Return the [X, Y] coordinate for the center point of the cell that contains the specified text.  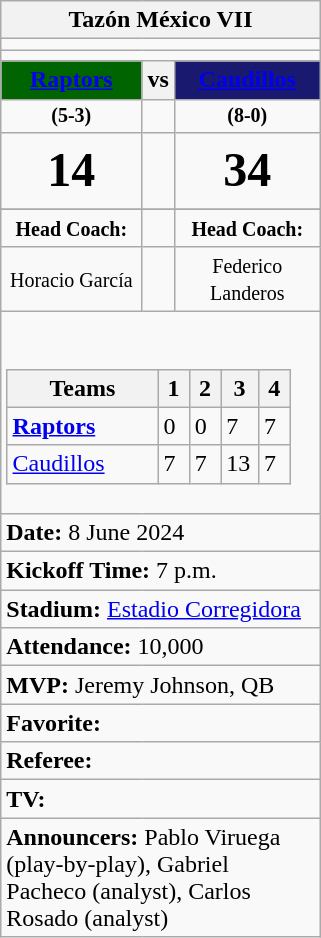
Teams [82, 388]
34 [247, 170]
2 [204, 388]
Referee: [161, 761]
Tazón México VII [161, 20]
4 [274, 388]
MVP: Jeremy Johnson, QB [161, 685]
Teams 1 2 3 4 Raptors 0 0 7 7 Caudillos 7 7 13 7 [161, 413]
TV: [161, 799]
(5-3) [72, 116]
Kickoff Time: 7 p.m. [161, 571]
Attendance: 10,000 [161, 647]
Date: 8 June 2024 [161, 533]
Horacio García [72, 280]
Federico Landeros [247, 280]
14 [72, 170]
(8-0) [247, 116]
Favorite: [161, 723]
3 [240, 388]
Stadium: Estadio Corregidora [161, 609]
vs [158, 80]
1 [174, 388]
13 [240, 464]
Announcers: Pablo Viruega (play-by-play), Gabriel Pacheco (analyst), Carlos Rosado (analyst) [161, 878]
